Pinpoint the cell where the given text exists, returning its (x, y) midpoint coordinate. 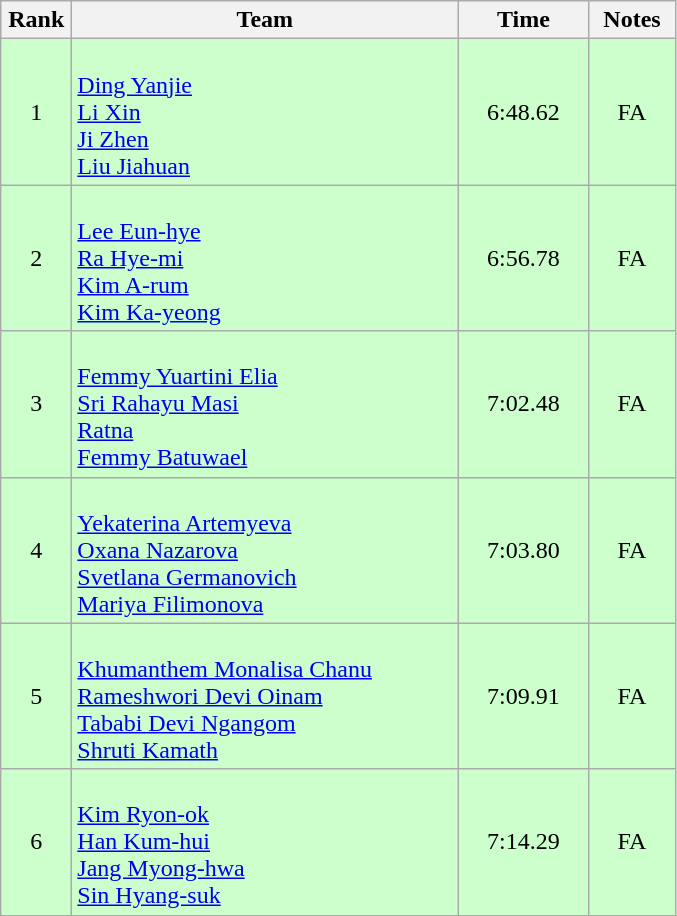
Kim Ryon-okHan Kum-huiJang Myong-hwaSin Hyang-suk (265, 842)
7:14.29 (524, 842)
6 (36, 842)
5 (36, 696)
Lee Eun-hyeRa Hye-miKim A-rumKim Ka-yeong (265, 258)
1 (36, 112)
4 (36, 550)
Notes (632, 20)
3 (36, 404)
Yekaterina ArtemyevaOxana NazarovaSvetlana GermanovichMariya Filimonova (265, 550)
Rank (36, 20)
7:03.80 (524, 550)
Time (524, 20)
6:48.62 (524, 112)
Femmy Yuartini EliaSri Rahayu MasiRatnaFemmy Batuwael (265, 404)
Team (265, 20)
Khumanthem Monalisa ChanuRameshwori Devi OinamTababi Devi NgangomShruti Kamath (265, 696)
7:02.48 (524, 404)
6:56.78 (524, 258)
Ding YanjieLi XinJi ZhenLiu Jiahuan (265, 112)
7:09.91 (524, 696)
2 (36, 258)
